From the cell containing the given text, extract its center point as [X, Y] coordinate. 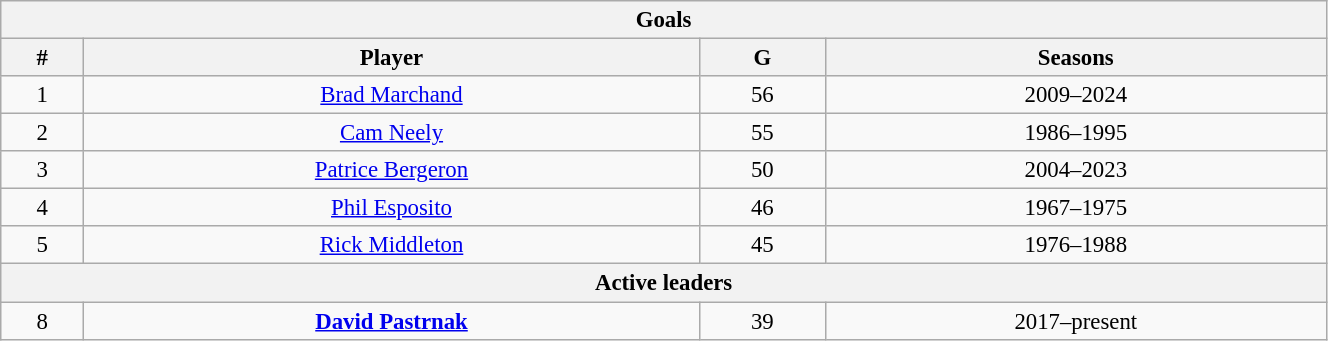
56 [762, 95]
Rick Middleton [391, 245]
G [762, 58]
Goals [664, 20]
David Pastrnak [391, 321]
2017–present [1076, 321]
46 [762, 208]
2 [42, 133]
2009–2024 [1076, 95]
39 [762, 321]
# [42, 58]
Phil Esposito [391, 208]
1 [42, 95]
Seasons [1076, 58]
Cam Neely [391, 133]
Brad Marchand [391, 95]
Player [391, 58]
Patrice Bergeron [391, 170]
3 [42, 170]
45 [762, 245]
4 [42, 208]
50 [762, 170]
1967–1975 [1076, 208]
1986–1995 [1076, 133]
5 [42, 245]
1976–1988 [1076, 245]
Active leaders [664, 283]
8 [42, 321]
55 [762, 133]
2004–2023 [1076, 170]
